Scan for the cell matching the given text and deliver its (x, y) coordinate at center. 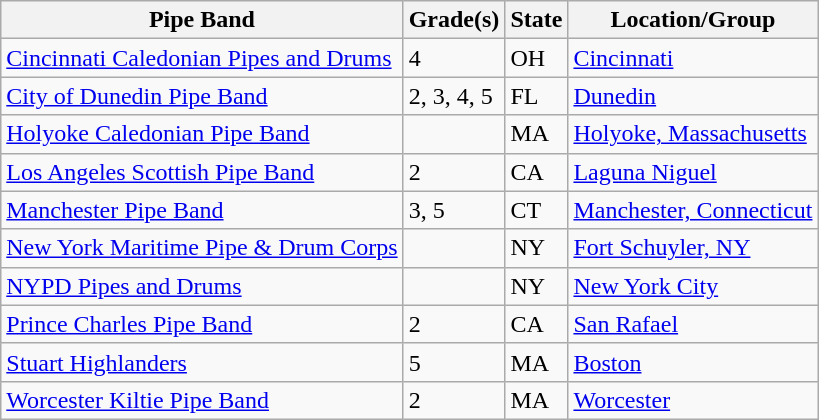
Cincinnati Caledonian Pipes and Drums (202, 58)
Grade(s) (454, 20)
Boston (693, 362)
Manchester, Connecticut (693, 210)
3, 5 (454, 210)
Pipe Band (202, 20)
Holyoke Caledonian Pipe Band (202, 134)
Prince Charles Pipe Band (202, 324)
Manchester Pipe Band (202, 210)
Laguna Niguel (693, 172)
City of Dunedin Pipe Band (202, 96)
San Rafael (693, 324)
State (536, 20)
Stuart Highlanders (202, 362)
4 (454, 58)
Fort Schuyler, NY (693, 248)
New York Maritime Pipe & Drum Corps (202, 248)
Worcester Kiltie Pipe Band (202, 400)
NYPD Pipes and Drums (202, 286)
Worcester (693, 400)
Holyoke, Massachusetts (693, 134)
Cincinnati (693, 58)
5 (454, 362)
Dunedin (693, 96)
Location/Group (693, 20)
New York City (693, 286)
CT (536, 210)
OH (536, 58)
Los Angeles Scottish Pipe Band (202, 172)
2, 3, 4, 5 (454, 96)
FL (536, 96)
